For the text-containing cell, return its midpoint in (X, Y) coordinate format. 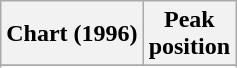
Peakposition (189, 34)
Chart (1996) (72, 34)
